Pinpoint the cell where the given text exists, returning its [x, y] midpoint coordinate. 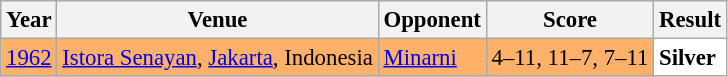
Minarni [432, 58]
Venue [218, 20]
1962 [29, 58]
Opponent [432, 20]
4–11, 11–7, 7–11 [570, 58]
Result [690, 20]
Year [29, 20]
Silver [690, 58]
Score [570, 20]
Istora Senayan, Jakarta, Indonesia [218, 58]
